From the cell containing the given text, extract its center point as (x, y) coordinate. 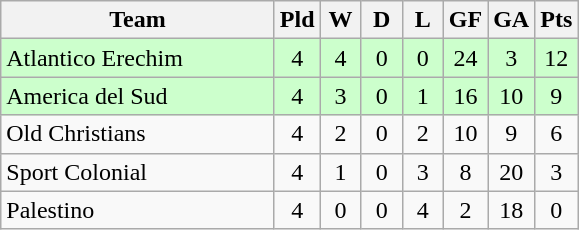
20 (512, 172)
D (382, 20)
Old Christians (138, 134)
W (340, 20)
GA (512, 20)
Pld (297, 20)
Atlantico Erechim (138, 58)
Team (138, 20)
Sport Colonial (138, 172)
Pts (556, 20)
16 (465, 96)
24 (465, 58)
GF (465, 20)
12 (556, 58)
America del Sud (138, 96)
6 (556, 134)
Palestino (138, 210)
L (422, 20)
18 (512, 210)
8 (465, 172)
